Return (X, Y) of the center of cell containing provided text 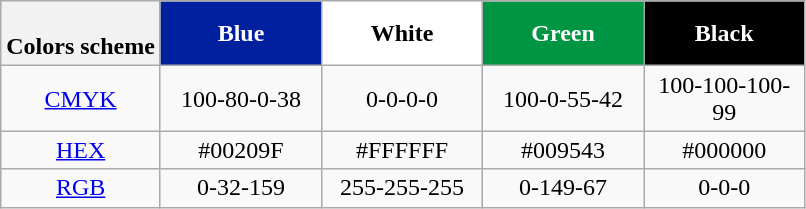
Blue (240, 34)
0-32-159 (240, 188)
RGB (81, 188)
#000000 (724, 150)
HEX (81, 150)
0-149-67 (564, 188)
0-0-0 (724, 188)
100-80-0-38 (240, 98)
255-255-255 (402, 188)
100-0-55-42 (564, 98)
#00209F (240, 150)
Green (564, 34)
Black (724, 34)
CMYK (81, 98)
Colors scheme (81, 34)
#FFFFFF (402, 150)
100-100-100-99 (724, 98)
0-0-0-0 (402, 98)
White (402, 34)
#009543 (564, 150)
